Find where the given text appears and provide that cell's center as (X, Y) coordinate. 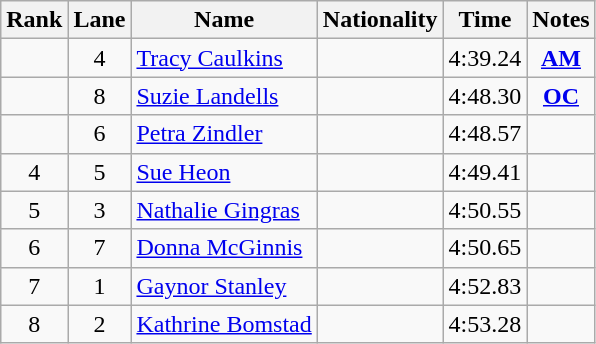
4:53.28 (485, 324)
OC (561, 96)
Kathrine Bomstad (224, 324)
Nathalie Gingras (224, 210)
2 (100, 324)
4:48.57 (485, 134)
Sue Heon (224, 172)
AM (561, 58)
4:52.83 (485, 286)
4:48.30 (485, 96)
Gaynor Stanley (224, 286)
Time (485, 20)
1 (100, 286)
Name (224, 20)
4:39.24 (485, 58)
4:50.55 (485, 210)
4:49.41 (485, 172)
Lane (100, 20)
Suzie Landells (224, 96)
3 (100, 210)
Notes (561, 20)
Tracy Caulkins (224, 58)
4:50.65 (485, 248)
Rank (34, 20)
Nationality (380, 20)
Donna McGinnis (224, 248)
Petra Zindler (224, 134)
